Capture the cell that displays the provided text and extract its [X, Y] central coordinate. 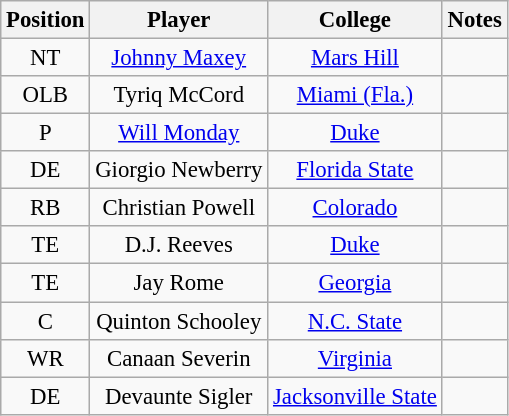
Will Monday [179, 133]
Giorgio Newberry [179, 170]
C [46, 321]
Johnny Maxey [179, 58]
Florida State [355, 170]
Christian Powell [179, 208]
Canaan Severin [179, 358]
Jacksonville State [355, 396]
Jay Rome [179, 283]
Quinton Schooley [179, 321]
D.J. Reeves [179, 245]
NT [46, 58]
Devaunte Sigler [179, 396]
Player [179, 20]
College [355, 20]
Position [46, 20]
N.C. State [355, 321]
WR [46, 358]
Colorado [355, 208]
Miami (Fla.) [355, 95]
OLB [46, 95]
Georgia [355, 283]
Mars Hill [355, 58]
RB [46, 208]
P [46, 133]
Tyriq McCord [179, 95]
Notes [474, 20]
Virginia [355, 358]
